For the text-containing cell, return its midpoint in (X, Y) coordinate format. 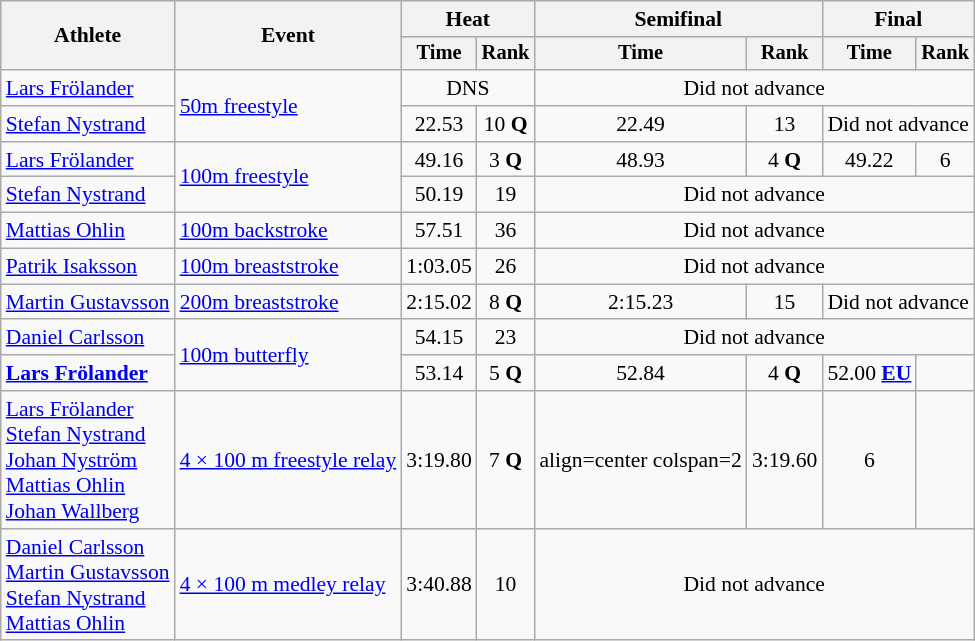
2:15.23 (640, 302)
Daniel Carlsson Martin Gustavsson Stefan Nystrand Mattias Ohlin (88, 585)
Semifinal (678, 19)
4 × 100 m freestyle relay (288, 460)
100m backstroke (288, 231)
3:19.60 (784, 460)
13 (784, 124)
align=center colspan=2 (640, 460)
52.00 EU (869, 373)
49.16 (438, 160)
52.84 (640, 373)
100m butterfly (288, 356)
10 (506, 585)
1:03.05 (438, 267)
23 (506, 338)
Daniel Carlsson (88, 338)
4 × 100 m medley relay (288, 585)
15 (784, 302)
3:40.88 (438, 585)
Patrik Isaksson (88, 267)
3:19.80 (438, 460)
22.53 (438, 124)
Lars Frölander Stefan Nystrand Johan Nyström Mattias Ohlin Johan Wallberg (88, 460)
50.19 (438, 195)
8 Q (506, 302)
Mattias Ohlin (88, 231)
100m breaststroke (288, 267)
54.15 (438, 338)
19 (506, 195)
50m freestyle (288, 106)
5 Q (506, 373)
3 Q (506, 160)
26 (506, 267)
2:15.02 (438, 302)
Martin Gustavsson (88, 302)
53.14 (438, 373)
22.49 (640, 124)
10 Q (506, 124)
DNS (468, 88)
48.93 (640, 160)
57.51 (438, 231)
Event (288, 36)
Athlete (88, 36)
36 (506, 231)
200m breaststroke (288, 302)
Heat (468, 19)
100m freestyle (288, 178)
49.22 (869, 160)
Final (898, 19)
7 Q (506, 460)
